Find where the given text appears and provide that cell's center as [X, Y] coordinate. 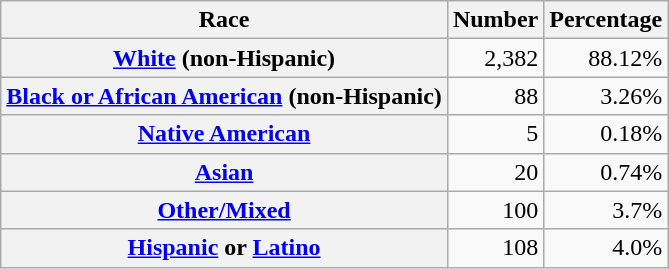
Number [495, 20]
Hispanic or Latino [224, 248]
88 [495, 96]
Asian [224, 172]
0.18% [606, 134]
88.12% [606, 58]
Race [224, 20]
5 [495, 134]
4.0% [606, 248]
Native American [224, 134]
Percentage [606, 20]
0.74% [606, 172]
2,382 [495, 58]
White (non-Hispanic) [224, 58]
3.7% [606, 210]
100 [495, 210]
Other/Mixed [224, 210]
3.26% [606, 96]
Black or African American (non-Hispanic) [224, 96]
20 [495, 172]
108 [495, 248]
